Identify which cell holds the provided text, then report its [x, y] central coordinate. 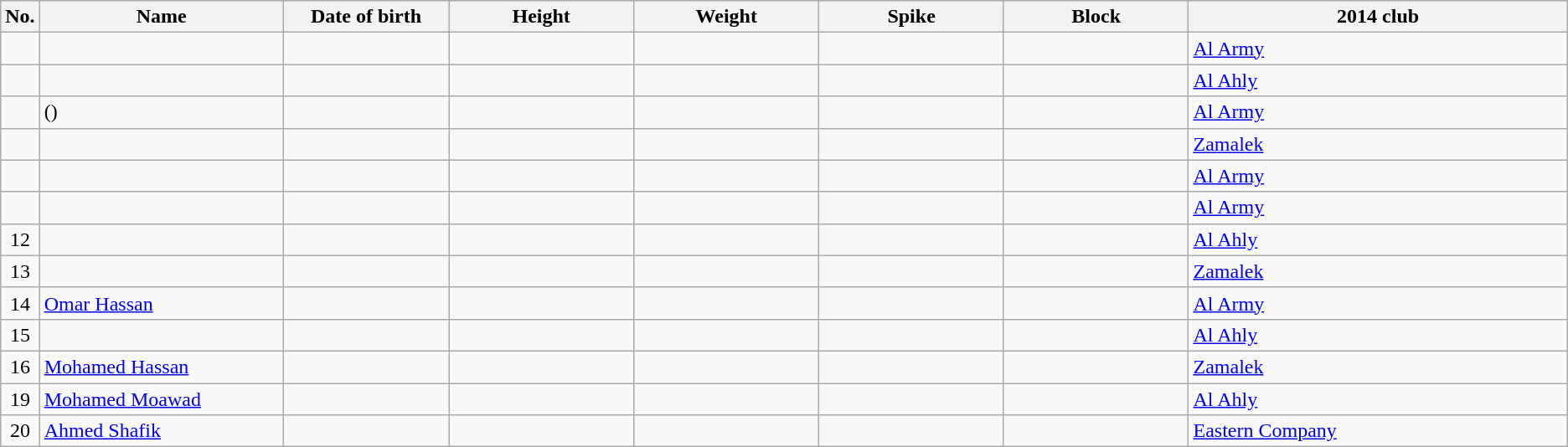
2014 club [1378, 17]
19 [20, 399]
Mohamed Moawad [161, 399]
12 [20, 239]
15 [20, 335]
Ahmed Shafik [161, 431]
13 [20, 271]
14 [20, 303]
Name [161, 17]
Spike [911, 17]
20 [20, 431]
Eastern Company [1378, 431]
16 [20, 367]
Weight [727, 17]
No. [20, 17]
Omar Hassan [161, 303]
Height [541, 17]
Mohamed Hassan [161, 367]
Date of birth [365, 17]
() [161, 112]
Block [1096, 17]
